Output the (x, y) coordinate of the center of the cell containing the given text.  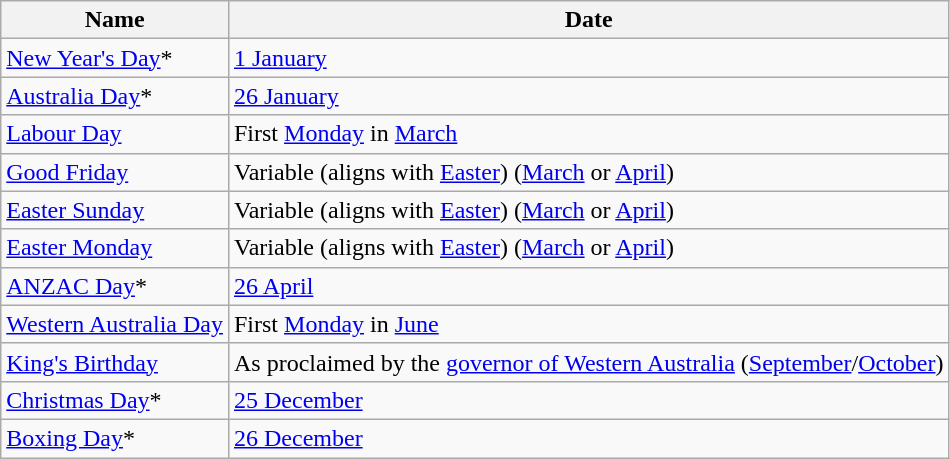
First Monday in March (588, 134)
As proclaimed by the governor of Western Australia (September/October) (588, 362)
Labour Day (115, 134)
ANZAC Day* (115, 286)
25 December (588, 400)
Date (588, 20)
26 April (588, 286)
Australia Day* (115, 96)
Name (115, 20)
26 December (588, 438)
King's Birthday (115, 362)
Boxing Day* (115, 438)
Easter Monday (115, 248)
First Monday in June (588, 324)
Western Australia Day (115, 324)
New Year's Day* (115, 58)
Easter Sunday (115, 210)
Good Friday (115, 172)
1 January (588, 58)
26 January (588, 96)
Christmas Day* (115, 400)
